For the text-containing cell, return its midpoint in [x, y] coordinate format. 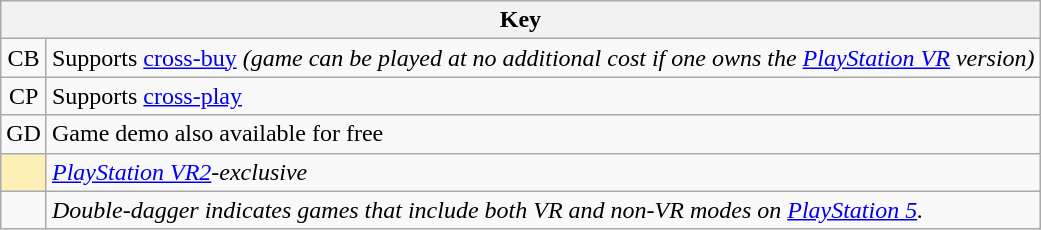
Key [520, 20]
GD [24, 134]
Double-dagger indicates games that include both VR and non-VR modes on PlayStation 5. [543, 210]
CP [24, 96]
PlayStation VR2-exclusive [543, 172]
CB [24, 58]
Game demo also available for free [543, 134]
Supports cross-buy (game can be played at no additional cost if one owns the PlayStation VR version) [543, 58]
Supports cross-play [543, 96]
